Return (x, y) of the center of cell containing provided text 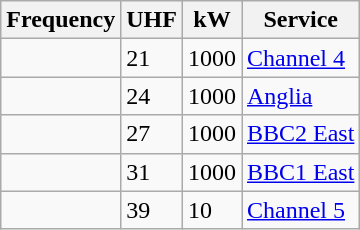
Anglia (301, 96)
Channel 4 (301, 58)
24 (152, 96)
21 (152, 58)
BBC2 East (301, 134)
31 (152, 172)
39 (152, 210)
Service (301, 20)
Channel 5 (301, 210)
BBC1 East (301, 172)
kW (212, 20)
27 (152, 134)
10 (212, 210)
UHF (152, 20)
Frequency (61, 20)
